Provide the [X, Y] coordinate of the cell's center where the given text is located.  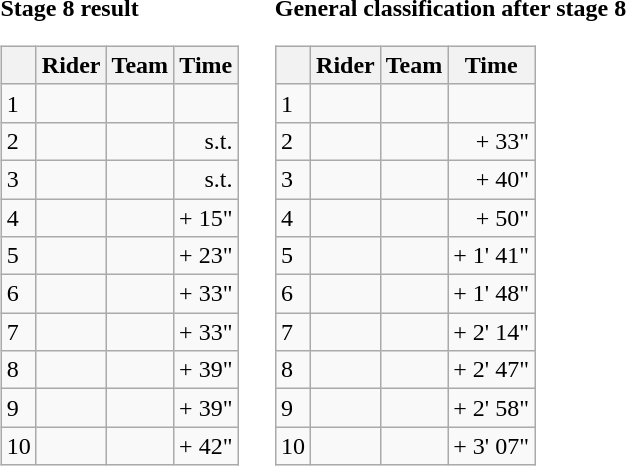
+ 2' 47" [492, 370]
+ 1' 48" [492, 294]
+ 40" [492, 179]
+ 2' 14" [492, 332]
+ 50" [492, 217]
+ 42" [206, 446]
+ 2' 58" [492, 408]
+ 15" [206, 217]
+ 3' 07" [492, 446]
+ 1' 41" [492, 256]
+ 23" [206, 256]
